Detect which cell encompasses the target text, then output its (X, Y) center coordinate. 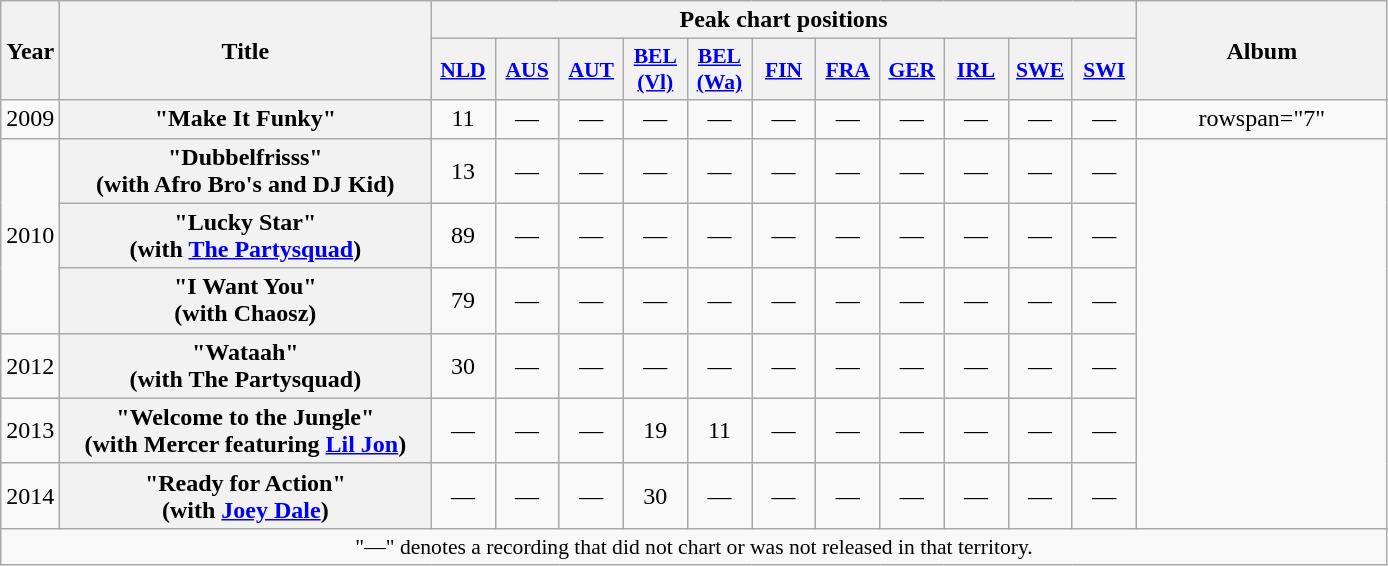
79 (463, 300)
Peak chart positions (784, 20)
"Welcome to the Jungle" (with Mercer featuring Lil Jon) (246, 430)
13 (463, 170)
GER (912, 70)
2009 (30, 119)
"Wataah" (with The Partysquad) (246, 366)
"I Want You" (with Chaosz) (246, 300)
FIN (784, 70)
"—" denotes a recording that did not chart or was not released in that territory. (694, 546)
rowspan="7" (1262, 119)
AUS (527, 70)
NLD (463, 70)
"Lucky Star" (with The Partysquad) (246, 236)
FRA (848, 70)
BEL (Vl) (655, 70)
IRL (976, 70)
2013 (30, 430)
19 (655, 430)
"Make It Funky" (246, 119)
"Ready for Action" (with Joey Dale) (246, 496)
2010 (30, 236)
BEL (Wa) (719, 70)
AUT (591, 70)
Album (1262, 50)
2012 (30, 366)
2014 (30, 496)
Title (246, 50)
SWI (1104, 70)
SWE (1040, 70)
"Dubbelfrisss" (with Afro Bro's and DJ Kid) (246, 170)
Year (30, 50)
89 (463, 236)
